From the cell containing the given text, extract its center point as [X, Y] coordinate. 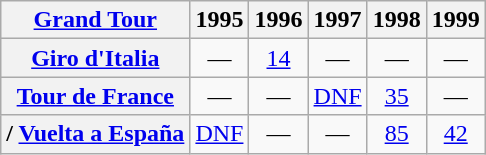
1996 [278, 20]
Grand Tour [96, 20]
Giro d'Italia [96, 58]
/ Vuelta a España [96, 134]
42 [456, 134]
1998 [396, 20]
Tour de France [96, 96]
1999 [456, 20]
1995 [220, 20]
1997 [338, 20]
14 [278, 58]
35 [396, 96]
85 [396, 134]
